Detect which cell encompasses the target text, then output its [x, y] center coordinate. 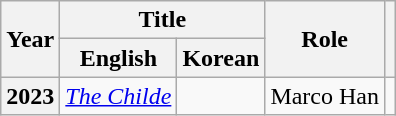
Year [30, 39]
The Childe [118, 96]
Title [162, 20]
English [118, 58]
2023 [30, 96]
Marco Han [325, 96]
Korean [221, 58]
Role [325, 39]
